Return (X, Y) of the center of cell containing provided text 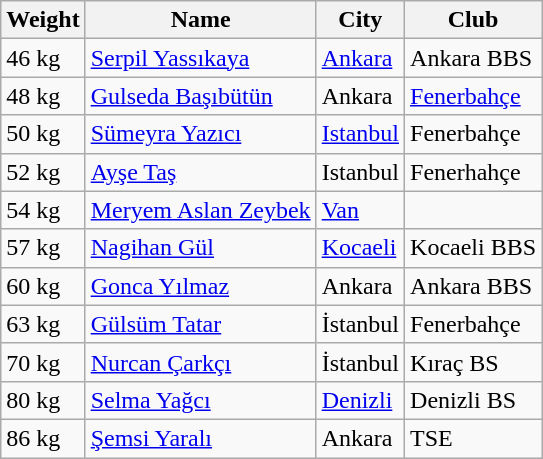
Gonca Yılmaz (200, 286)
52 kg (43, 172)
Name (200, 20)
Gulseda Başıbütün (200, 96)
63 kg (43, 324)
Serpil Yassıkaya (200, 58)
Denizli BS (474, 400)
Weight (43, 20)
57 kg (43, 248)
60 kg (43, 286)
Meryem Aslan Zeybek (200, 210)
Club (474, 20)
City (360, 20)
70 kg (43, 362)
Şemsi Yaralı (200, 438)
80 kg (43, 400)
Fenerhahçe (474, 172)
Gülsüm Tatar (200, 324)
TSE (474, 438)
50 kg (43, 134)
Selma Yağcı (200, 400)
Sümeyra Yazıcı (200, 134)
Van (360, 210)
Kocaeli (360, 248)
Nagihan Gül (200, 248)
54 kg (43, 210)
Nurcan Çarkçı (200, 362)
Ayşe Taş (200, 172)
86 kg (43, 438)
Kıraç BS (474, 362)
46 kg (43, 58)
Denizli (360, 400)
48 kg (43, 96)
Kocaeli BBS (474, 248)
